Return (X, Y) of the center of cell containing provided text 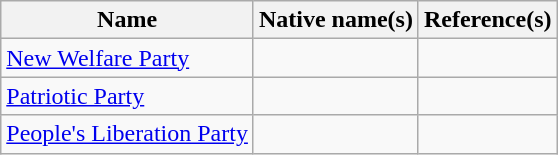
Reference(s) (488, 20)
New Welfare Party (128, 58)
Native name(s) (336, 20)
People's Liberation Party (128, 134)
Name (128, 20)
Patriotic Party (128, 96)
